Output the [X, Y] coordinate of the center of the cell containing the given text.  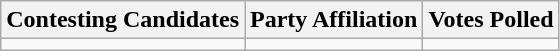
Party Affiliation [334, 20]
Contesting Candidates [123, 20]
Votes Polled [491, 20]
